Output the [X, Y] coordinate of the center of the cell containing the given text.  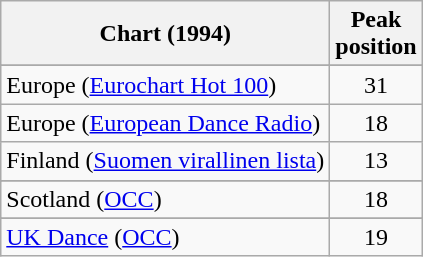
Scotland (OCC) [166, 199]
Finland (Suomen virallinen lista) [166, 161]
31 [376, 85]
19 [376, 237]
UK Dance (OCC) [166, 237]
Peakposition [376, 34]
Chart (1994) [166, 34]
Europe (European Dance Radio) [166, 123]
Europe (Eurochart Hot 100) [166, 85]
13 [376, 161]
